Locate the cell with the specified text and output its [x, y] center coordinate. 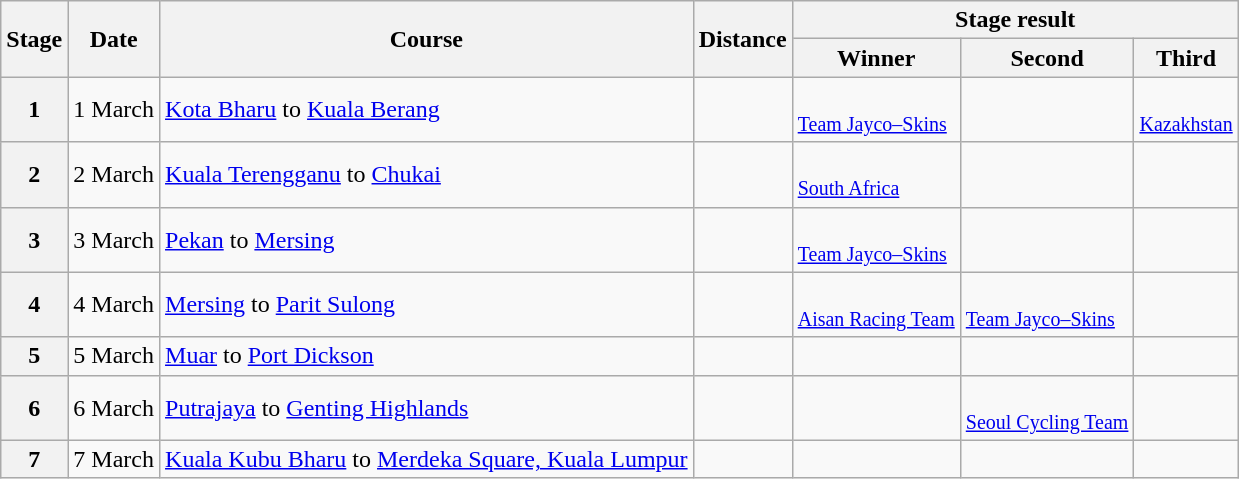
Stage [34, 39]
Third [1186, 58]
Kazakhstan [1186, 110]
Winner [876, 58]
Course [427, 39]
5 [34, 356]
4 March [114, 304]
Date [114, 39]
Kuala Terengganu to Chukai [427, 174]
1 [34, 110]
7 [34, 459]
6 March [114, 408]
1 March [114, 110]
Kuala Kubu Bharu to Merdeka Square, Kuala Lumpur [427, 459]
Second [1047, 58]
South Africa [876, 174]
Muar to Port Dickson [427, 356]
3 March [114, 240]
Mersing to Parit Sulong [427, 304]
5 March [114, 356]
Aisan Racing Team [876, 304]
2 March [114, 174]
Pekan to Mersing [427, 240]
Seoul Cycling Team [1047, 408]
6 [34, 408]
2 [34, 174]
Kota Bharu to Kuala Berang [427, 110]
Putrajaya to Genting Highlands [427, 408]
Stage result [1015, 20]
3 [34, 240]
4 [34, 304]
Distance [742, 39]
7 March [114, 459]
